Provide the [X, Y] coordinate of the cell's center where the given text is located.  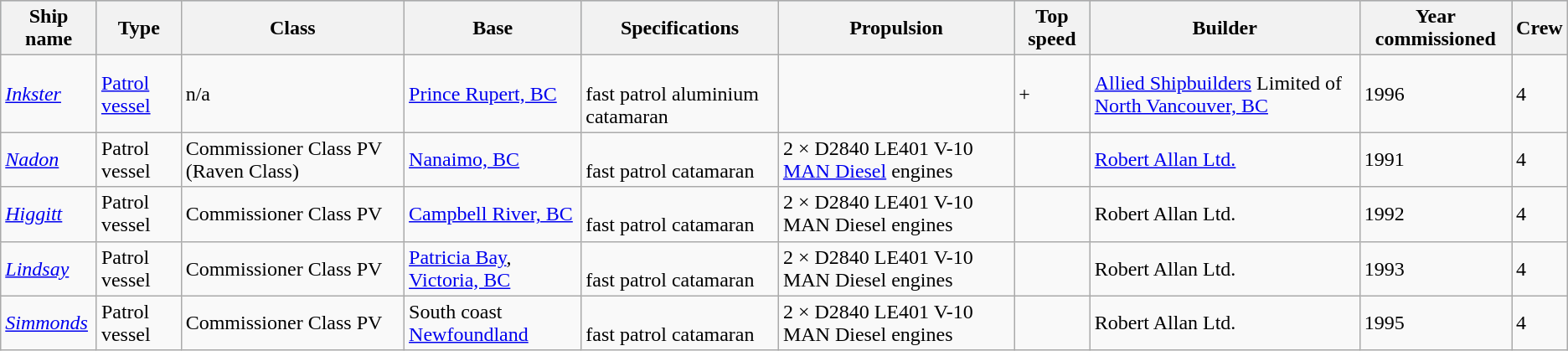
1996 [1436, 94]
+ [1052, 94]
Ship name [49, 28]
Campbell River, BC [493, 214]
Higgitt [49, 214]
Top speed [1052, 28]
Type [139, 28]
Nanaimo, BC [493, 159]
Crew [1540, 28]
Simmonds [49, 323]
Year commissioned [1436, 28]
Allied Shipbuilders Limited of North Vancouver, BC [1225, 94]
Patricia Bay, Victoria, BC [493, 268]
Commissioner Class PV (Raven Class) [292, 159]
Class [292, 28]
n/a [292, 94]
Prince Rupert, BC [493, 94]
South coast Newfoundland [493, 323]
1993 [1436, 268]
1995 [1436, 323]
1992 [1436, 214]
Lindsay [49, 268]
Base [493, 28]
1991 [1436, 159]
Inkster [49, 94]
Propulsion [896, 28]
Builder [1225, 28]
Specifications [680, 28]
Nadon [49, 159]
fast patrol aluminium catamaran [680, 94]
